Return (x, y) of the center of cell containing provided text 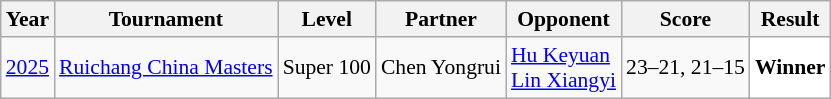
23–21, 21–15 (686, 68)
Result (790, 19)
Opponent (564, 19)
Super 100 (327, 68)
2025 (28, 68)
Partner (441, 19)
Level (327, 19)
Score (686, 19)
Chen Yongrui (441, 68)
Winner (790, 68)
Ruichang China Masters (166, 68)
Tournament (166, 19)
Year (28, 19)
Hu Keyuan Lin Xiangyi (564, 68)
